Extract the (x, y) coordinate from the center of the cell holding the provided text.  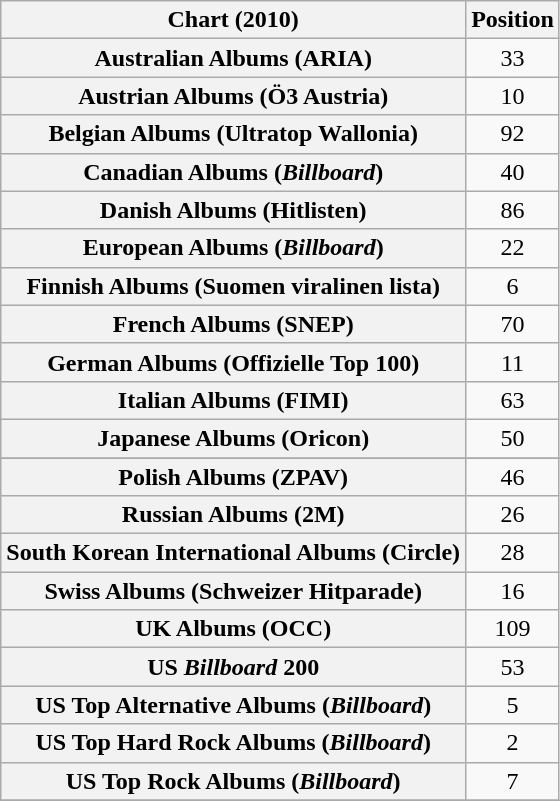
European Albums (Billboard) (234, 248)
Position (513, 20)
6 (513, 286)
UK Albums (OCC) (234, 629)
7 (513, 781)
Australian Albums (ARIA) (234, 58)
28 (513, 553)
Canadian Albums (Billboard) (234, 172)
86 (513, 210)
22 (513, 248)
German Albums (Offizielle Top 100) (234, 362)
Belgian Albums (Ultratop Wallonia) (234, 134)
46 (513, 477)
53 (513, 667)
5 (513, 705)
70 (513, 324)
50 (513, 438)
Finnish Albums (Suomen viralinen lista) (234, 286)
Danish Albums (Hitlisten) (234, 210)
63 (513, 400)
92 (513, 134)
Japanese Albums (Oricon) (234, 438)
French Albums (SNEP) (234, 324)
40 (513, 172)
10 (513, 96)
33 (513, 58)
16 (513, 591)
Swiss Albums (Schweizer Hitparade) (234, 591)
Italian Albums (FIMI) (234, 400)
South Korean International Albums (Circle) (234, 553)
US Billboard 200 (234, 667)
11 (513, 362)
US Top Hard Rock Albums (Billboard) (234, 743)
US Top Rock Albums (Billboard) (234, 781)
Chart (2010) (234, 20)
Austrian Albums (Ö3 Austria) (234, 96)
109 (513, 629)
US Top Alternative Albums (Billboard) (234, 705)
2 (513, 743)
Polish Albums (ZPAV) (234, 477)
26 (513, 515)
Russian Albums (2M) (234, 515)
